Determine the [x, y] coordinate at the center of the cell enclosing the given text.  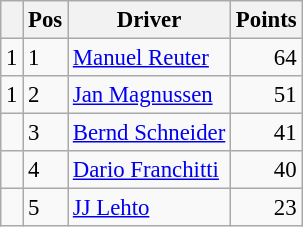
23 [266, 208]
41 [266, 133]
64 [266, 58]
Bernd Schneider [150, 133]
5 [46, 208]
Jan Magnussen [150, 95]
JJ Lehto [150, 208]
4 [46, 170]
Manuel Reuter [150, 58]
Pos [46, 20]
40 [266, 170]
51 [266, 95]
Dario Franchitti [150, 170]
Points [266, 20]
Driver [150, 20]
3 [46, 133]
2 [46, 95]
